Return the [X, Y] coordinate for the center point of the cell that contains the specified text.  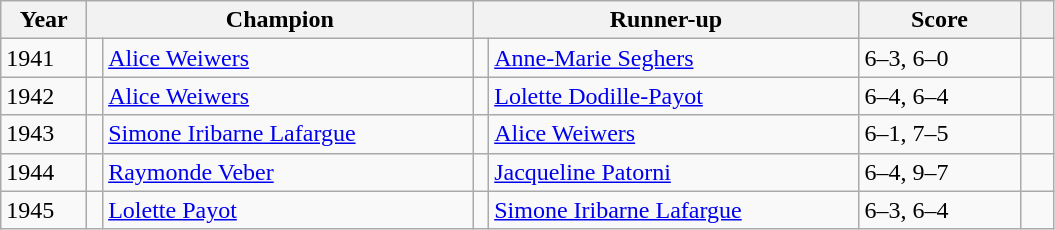
Anne-Marie Seghers [674, 58]
Champion [280, 20]
6–4, 9–7 [940, 172]
6–3, 6–0 [940, 58]
Runner-up [666, 20]
Jacqueline Patorni [674, 172]
Lolette Dodille-Payot [674, 96]
Year [44, 20]
1943 [44, 134]
6–4, 6–4 [940, 96]
1945 [44, 210]
6–1, 7–5 [940, 134]
Lolette Payot [288, 210]
Score [940, 20]
6–3, 6–4 [940, 210]
Raymonde Veber [288, 172]
1941 [44, 58]
1942 [44, 96]
1944 [44, 172]
